Output the [x, y] coordinate of the center of the cell containing the given text.  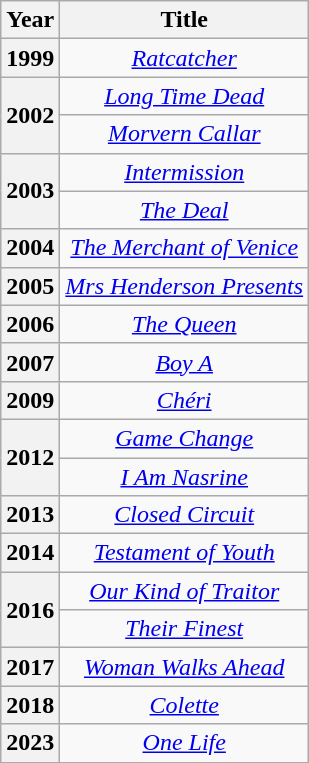
2012 [30, 457]
Their Finest [184, 629]
2023 [30, 743]
One Life [184, 743]
Testament of Youth [184, 553]
Title [184, 20]
Intermission [184, 172]
Game Change [184, 438]
Woman Walks Ahead [184, 667]
2002 [30, 115]
Mrs Henderson Presents [184, 286]
I Am Nasrine [184, 477]
Ratcatcher [184, 58]
2006 [30, 324]
2009 [30, 400]
2017 [30, 667]
2007 [30, 362]
Boy A [184, 362]
Closed Circuit [184, 515]
1999 [30, 58]
Morvern Callar [184, 134]
2018 [30, 705]
Our Kind of Traitor [184, 591]
The Merchant of Venice [184, 248]
2016 [30, 610]
2014 [30, 553]
2003 [30, 191]
The Queen [184, 324]
Chéri [184, 400]
2013 [30, 515]
The Deal [184, 210]
2004 [30, 248]
Long Time Dead [184, 96]
Colette [184, 705]
2005 [30, 286]
Year [30, 20]
